Capture the cell that displays the provided text and extract its [x, y] central coordinate. 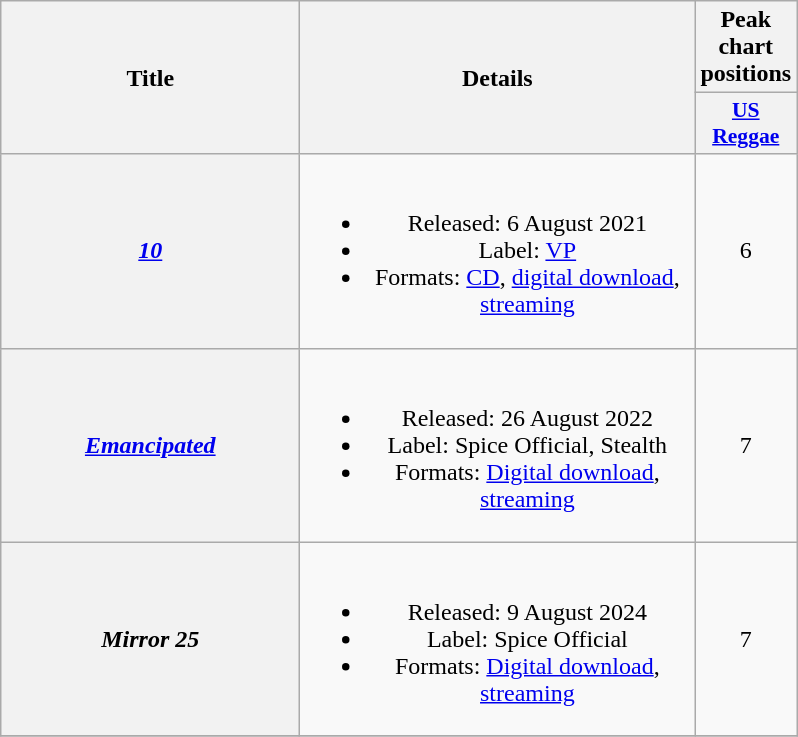
Released: 6 August 2021Label: VPFormats: CD, digital download, streaming [498, 251]
Mirror 25 [150, 639]
Released: 9 August 2024Label: Spice OfficialFormats: Digital download, streaming [498, 639]
US Reggae [746, 124]
6 [746, 251]
Title [150, 78]
Released: 26 August 2022Label: Spice Official, StealthFormats: Digital download, streaming [498, 445]
Peak chart positions [746, 47]
10 [150, 251]
Details [498, 78]
Emancipated [150, 445]
